Output the [x, y] coordinate of the center of the cell containing the given text.  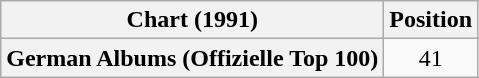
Position [431, 20]
41 [431, 58]
Chart (1991) [192, 20]
German Albums (Offizielle Top 100) [192, 58]
